For the text-containing cell, return its midpoint in (x, y) coordinate format. 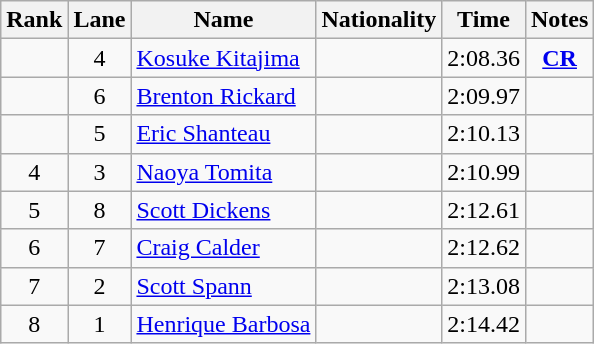
2:13.08 (484, 286)
2:10.99 (484, 172)
Rank (34, 20)
Notes (559, 20)
2:08.36 (484, 58)
CR (559, 58)
3 (100, 172)
2:14.42 (484, 324)
Scott Dickens (224, 210)
Henrique Barbosa (224, 324)
2:12.62 (484, 248)
Naoya Tomita (224, 172)
Eric Shanteau (224, 134)
2:09.97 (484, 96)
Scott Spann (224, 286)
1 (100, 324)
2:12.61 (484, 210)
Craig Calder (224, 248)
Name (224, 20)
Nationality (379, 20)
Time (484, 20)
2:10.13 (484, 134)
Brenton Rickard (224, 96)
Lane (100, 20)
2 (100, 286)
Kosuke Kitajima (224, 58)
